Detect which cell encompasses the target text, then output its [X, Y] center coordinate. 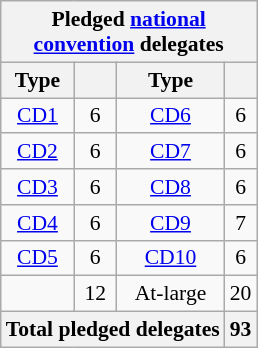
CD7 [170, 152]
CD8 [170, 187]
20 [241, 294]
7 [241, 223]
CD3 [38, 187]
CD9 [170, 223]
CD4 [38, 223]
At-large [170, 294]
93 [241, 330]
12 [95, 294]
CD6 [170, 116]
CD10 [170, 258]
CD2 [38, 152]
Pledged nationalconvention delegates [129, 32]
Total pledged delegates [113, 330]
CD5 [38, 258]
CD1 [38, 116]
